Pinpoint the cell where the given text exists, returning its (x, y) midpoint coordinate. 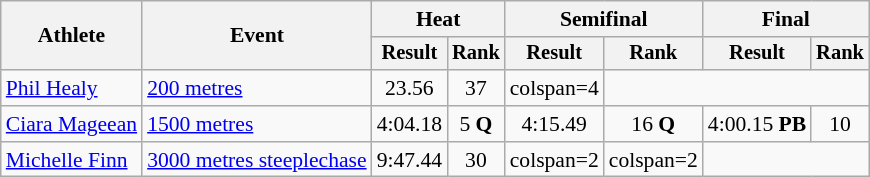
5 Q (476, 124)
1500 metres (257, 124)
colspan=4 (554, 88)
4:00.15 PB (757, 124)
4:15.49 (554, 124)
4:04.18 (410, 124)
200 metres (257, 88)
Event (257, 36)
16 Q (654, 124)
Phil Healy (72, 88)
Ciara Mageean (72, 124)
Final (786, 19)
Athlete (72, 36)
10 (840, 124)
Semifinal (604, 19)
23.56 (410, 88)
Heat (438, 19)
37 (476, 88)
